Capture the cell that displays the provided text and extract its [x, y] central coordinate. 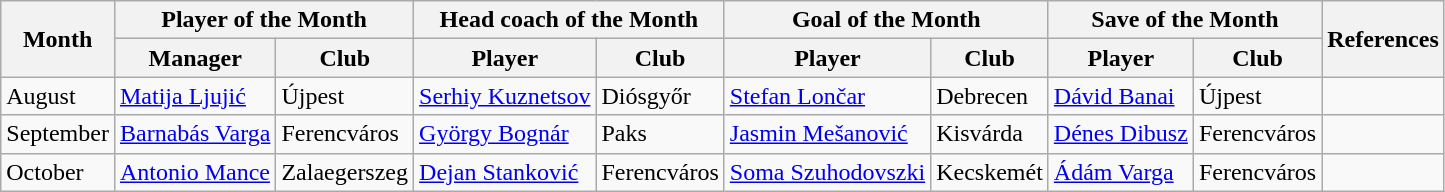
Dávid Banai [1120, 96]
Dénes Dibusz [1120, 134]
György Bognár [505, 134]
Goal of the Month [886, 20]
Soma Szuhodovszki [827, 172]
Dejan Stanković [505, 172]
Head coach of the Month [570, 20]
Jasmin Mešanović [827, 134]
Stefan Lončar [827, 96]
Player of the Month [264, 20]
Barnabás Varga [194, 134]
Matija Ljujić [194, 96]
Paks [660, 134]
References [1384, 39]
Month [58, 39]
Kecskemét [990, 172]
Ádám Varga [1120, 172]
Kisvárda [990, 134]
Zalaegerszeg [345, 172]
September [58, 134]
October [58, 172]
Diósgyőr [660, 96]
Serhiy Kuznetsov [505, 96]
Save of the Month [1184, 20]
Antonio Mance [194, 172]
Debrecen [990, 96]
Manager [194, 58]
August [58, 96]
